Output the (X, Y) coordinate of the center of the cell containing the given text.  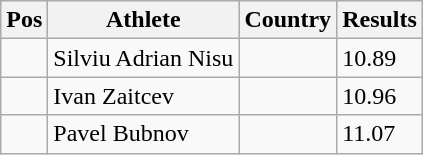
10.89 (380, 58)
Athlete (144, 20)
Pos (24, 20)
Silviu Adrian Nisu (144, 58)
Pavel Bubnov (144, 134)
10.96 (380, 96)
Country (288, 20)
Ivan Zaitcev (144, 96)
Results (380, 20)
11.07 (380, 134)
